Identify which cell holds the provided text, then report its [x, y] central coordinate. 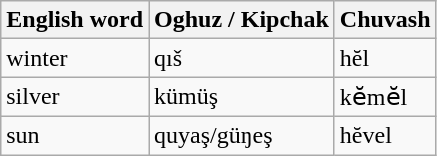
Oghuz / Kipchak [242, 20]
sun [75, 135]
quyaş/güŋeş [242, 135]
hĕl [385, 58]
silver [75, 97]
Chuvash [385, 20]
hĕvel [385, 135]
winter [75, 58]
qıš [242, 58]
kӗmӗl [385, 97]
kümüş [242, 97]
English word [75, 20]
